Identify which cell holds the provided text, then report its [x, y] central coordinate. 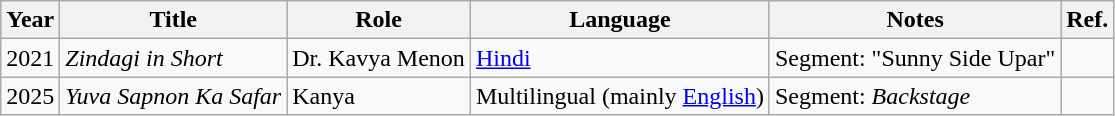
Language [620, 20]
2021 [30, 58]
Ref. [1088, 20]
Yuva Sapnon Ka Safar [174, 96]
Zindagi in Short [174, 58]
Notes [914, 20]
Role [379, 20]
Kanya [379, 96]
Dr. Kavya Menon [379, 58]
Hindi [620, 58]
2025 [30, 96]
Segment: Backstage [914, 96]
Multilingual (mainly English) [620, 96]
Title [174, 20]
Year [30, 20]
Segment: "Sunny Side Upar" [914, 58]
